Locate the cell with the specified text and output its (x, y) center coordinate. 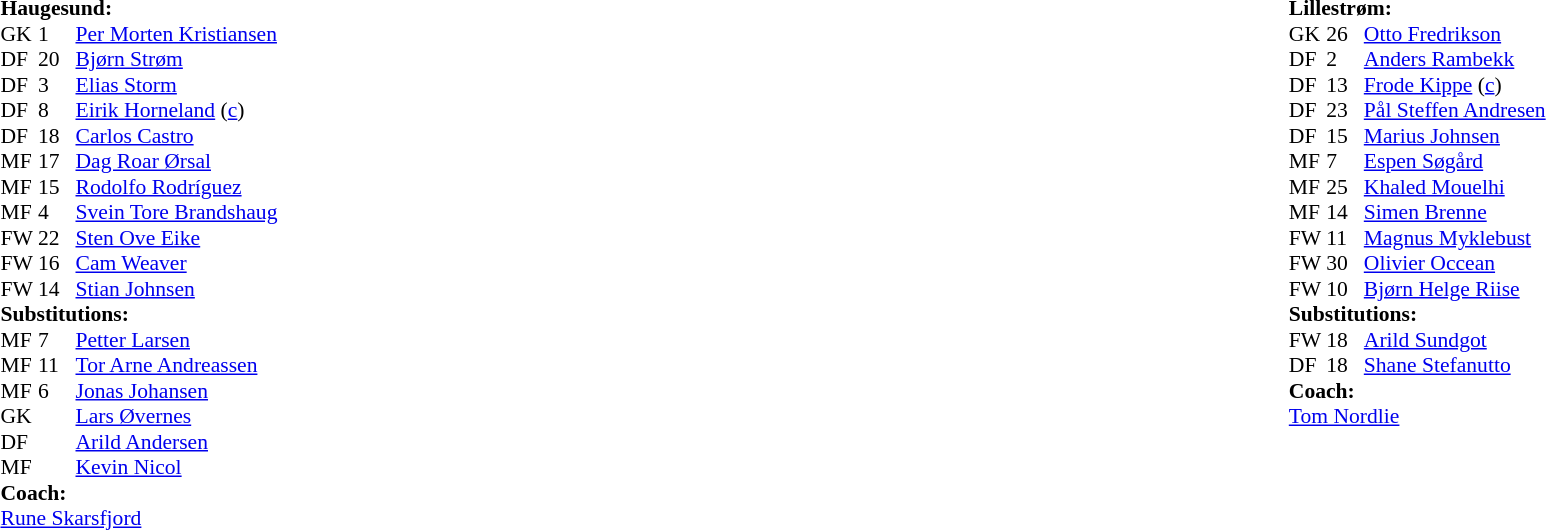
Per Morten Kristiansen (177, 34)
Petter Larsen (177, 340)
Frode Kippe (c) (1455, 85)
Cam Weaver (177, 263)
6 (57, 391)
Bjørn Strøm (177, 59)
22 (57, 238)
3 (57, 85)
Arild Sundgot (1455, 340)
1 (57, 34)
Sten Ove Eike (177, 238)
Anders Rambekk (1455, 59)
Tom Nordlie (1418, 417)
Tor Arne Andreassen (177, 365)
Magnus Myklebust (1455, 238)
Stian Johnsen (177, 289)
17 (57, 161)
Jonas Johansen (177, 391)
Lars Øvernes (177, 417)
Simen Brenne (1455, 213)
Marius Johnsen (1455, 136)
Kevin Nicol (177, 467)
Bjørn Helge Riise (1455, 289)
13 (1345, 85)
30 (1345, 263)
20 (57, 59)
23 (1345, 111)
Rodolfo Rodríguez (177, 187)
Otto Fredrikson (1455, 34)
Dag Roar Ørsal (177, 161)
Khaled Mouelhi (1455, 187)
8 (57, 111)
26 (1345, 34)
Shane Stefanutto (1455, 365)
2 (1345, 59)
16 (57, 263)
10 (1345, 289)
25 (1345, 187)
Olivier Occean (1455, 263)
Espen Søgård (1455, 161)
Elias Storm (177, 85)
4 (57, 213)
Eirik Horneland (c) (177, 111)
Svein Tore Brandshaug (177, 213)
Carlos Castro (177, 136)
Arild Andersen (177, 442)
Pål Steffen Andresen (1455, 111)
